Extract the [X, Y] coordinate from the center of the cell holding the provided text.  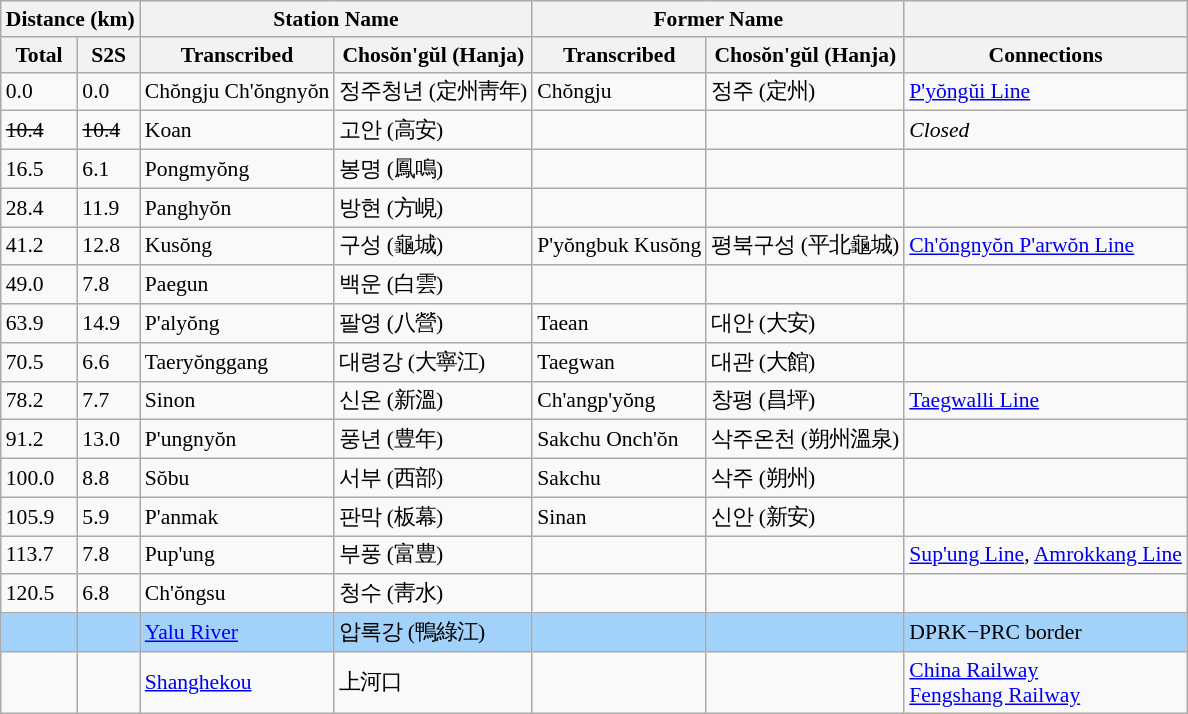
Panghyŏn [238, 208]
120.5 [40, 594]
삭주온천 (朔州溫泉) [805, 440]
Closed [1046, 130]
대관 (大館) [805, 362]
Pongmyŏng [238, 170]
평북구성 (平北龜城) [805, 246]
구성 (龜城) [433, 246]
P'alyŏng [238, 324]
63.9 [40, 324]
봉명 (鳳鳴) [433, 170]
113.7 [40, 556]
Shanghekou [238, 682]
신안 (新安) [805, 516]
창평 (昌坪) [805, 400]
Former Name [718, 19]
41.2 [40, 246]
8.8 [108, 478]
Distance (km) [70, 19]
13.0 [108, 440]
Sinon [238, 400]
Ch'angp'yŏng [619, 400]
49.0 [40, 286]
신온 (新溫) [433, 400]
Taean [619, 324]
방현 (方峴) [433, 208]
대안 (大安) [805, 324]
Kusŏng [238, 246]
14.9 [108, 324]
Total [40, 55]
Koan [238, 130]
70.5 [40, 362]
6.6 [108, 362]
백운 (白雲) [433, 286]
Taegwalli Line [1046, 400]
Sup'ung Line, Amrokkang Line [1046, 556]
Taegwan [619, 362]
삭주 (朔州) [805, 478]
S2S [108, 55]
P'anmak [238, 516]
5.9 [108, 516]
DPRK−PRC border [1046, 632]
Chŏngju Ch'ŏngnyŏn [238, 92]
Ch'ŏngsu [238, 594]
91.2 [40, 440]
Sŏbu [238, 478]
Taeryŏnggang [238, 362]
Sinan [619, 516]
6.1 [108, 170]
16.5 [40, 170]
China RailwayFengshang Railway [1046, 682]
Connections [1046, 55]
28.4 [40, 208]
7.7 [108, 400]
P'yŏngŭi Line [1046, 92]
정주 (定州) [805, 92]
6.8 [108, 594]
Paegun [238, 286]
105.9 [40, 516]
팔영 (八營) [433, 324]
Yalu River [238, 632]
고안 (高安) [433, 130]
풍년 (豊年) [433, 440]
Sakchu Onch'ŏn [619, 440]
Pup'ung [238, 556]
78.2 [40, 400]
上河口 [433, 682]
Chŏngju [619, 92]
청수 (靑水) [433, 594]
압록강 (鴨綠江) [433, 632]
Sakchu [619, 478]
Ch'ŏngnyŏn P'arwŏn Line [1046, 246]
Station Name [336, 19]
서부 (西部) [433, 478]
12.8 [108, 246]
부풍 (富豊) [433, 556]
판막 (板幕) [433, 516]
P'ungnyŏn [238, 440]
11.9 [108, 208]
정주청년 (定州靑年) [433, 92]
대령강 (大寧江) [433, 362]
100.0 [40, 478]
P'yŏngbuk Kusŏng [619, 246]
